Identify which cell holds the provided text, then report its [x, y] central coordinate. 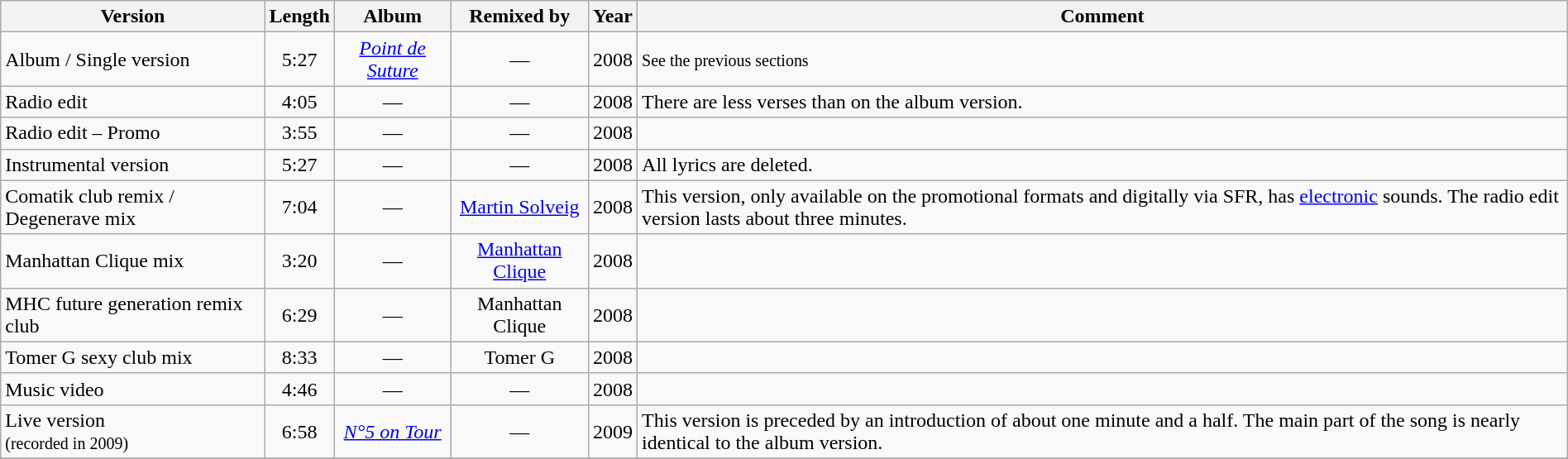
Album [392, 17]
Point de Suture [392, 60]
MHC future generation remix club [132, 314]
Album / Single version [132, 60]
Radio edit [132, 102]
Comatik club remix / Degenerave mix [132, 207]
4:46 [299, 389]
Radio edit – Promo [132, 133]
Tomer G [519, 357]
Martin Solveig [519, 207]
Version [132, 17]
8:33 [299, 357]
Year [614, 17]
3:20 [299, 261]
Music video [132, 389]
There are less verses than on the album version. [1103, 102]
7:04 [299, 207]
4:05 [299, 102]
N°5 on Tour [392, 432]
This version is preceded by an introduction of about one minute and a half. The main part of the song is nearly identical to the album version. [1103, 432]
3:55 [299, 133]
Remixed by [519, 17]
Live version (recorded in 2009) [132, 432]
All lyrics are deleted. [1103, 165]
6:58 [299, 432]
6:29 [299, 314]
Instrumental version [132, 165]
Tomer G sexy club mix [132, 357]
Manhattan Clique mix [132, 261]
Length [299, 17]
2009 [614, 432]
Comment [1103, 17]
See the previous sections [1103, 60]
